Extract the [X, Y] coordinate from the center of the cell holding the provided text.  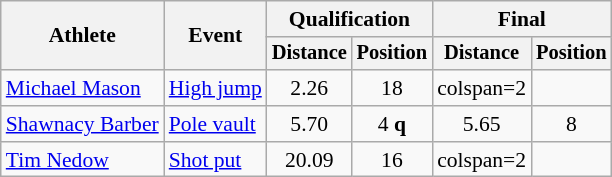
Shawnacy Barber [82, 124]
Pole vault [216, 124]
Michael Mason [82, 88]
18 [392, 88]
Athlete [82, 36]
colspan=2 [482, 88]
5.70 [310, 124]
5.65 [482, 124]
8 [571, 124]
Event [216, 36]
Qualification [350, 19]
High jump [216, 88]
Final [522, 19]
2.26 [310, 88]
4 q [392, 124]
